Return [x, y] of the center of cell containing provided text 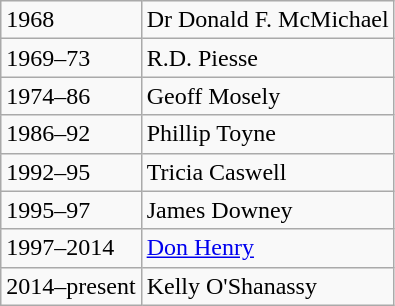
Phillip Toyne [268, 134]
Dr Donald F. McMichael [268, 20]
R.D. Piesse [268, 58]
1969–73 [71, 58]
1992–95 [71, 172]
1997–2014 [71, 248]
Don Henry [268, 248]
1995–97 [71, 210]
2014–present [71, 286]
Kelly O'Shanassy [268, 286]
1986–92 [71, 134]
Tricia Caswell [268, 172]
Geoff Mosely [268, 96]
James Downey [268, 210]
1968 [71, 20]
1974–86 [71, 96]
